Determine the (X, Y) coordinate at the center of the cell enclosing the given text.  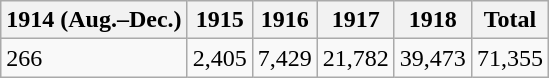
1915 (220, 20)
1916 (284, 20)
21,782 (356, 58)
1914 (Aug.–Dec.) (94, 20)
2,405 (220, 58)
39,473 (432, 58)
71,355 (510, 58)
7,429 (284, 58)
Total (510, 20)
1918 (432, 20)
266 (94, 58)
1917 (356, 20)
